Return [X, Y] of the center of cell containing provided text 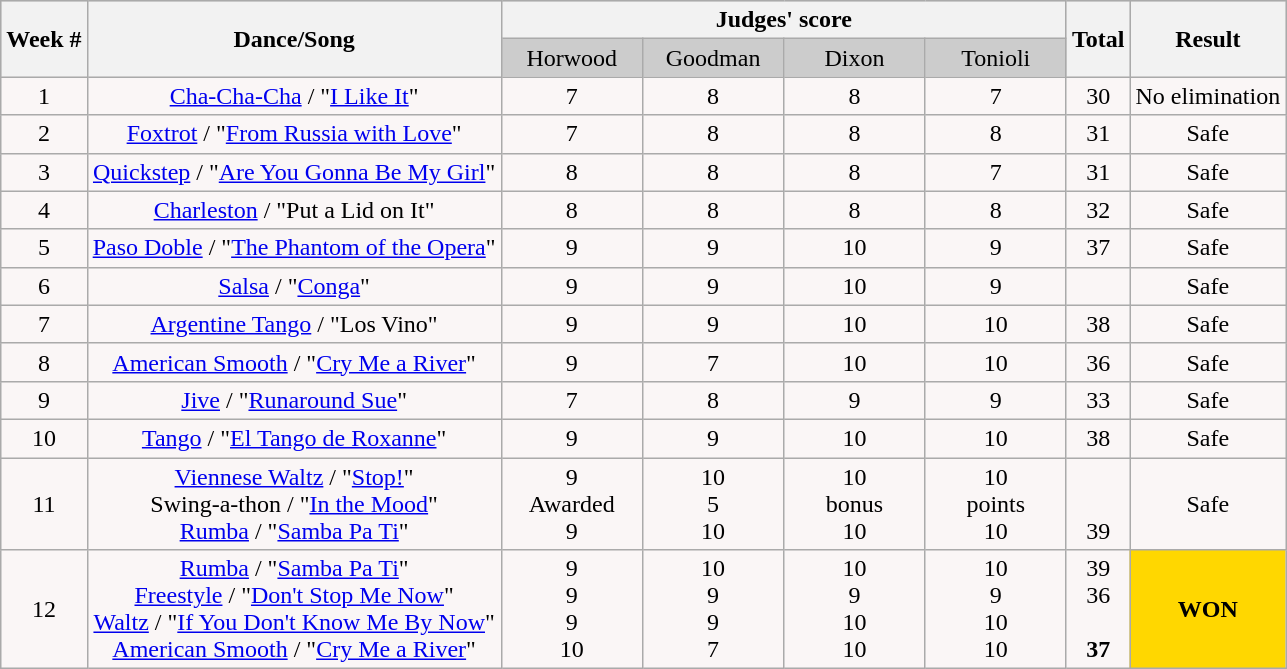
10997 [712, 610]
No elimination [1208, 96]
Dixon [854, 58]
32 [1098, 210]
11 [44, 504]
30 [1098, 96]
37 [1098, 248]
3 [44, 172]
10points10 [996, 504]
6 [44, 286]
393637 [1098, 610]
10bonus10 [854, 504]
36 [1098, 362]
American Smooth / "Cry Me a River" [294, 362]
99910 [572, 610]
33 [1098, 400]
Total [1098, 39]
10510 [712, 504]
1 [44, 96]
Tonioli [996, 58]
39 [1098, 504]
4 [44, 210]
Dance/Song [294, 39]
2 [44, 134]
Charleston / "Put a Lid on It" [294, 210]
Salsa / "Conga" [294, 286]
Cha-Cha-Cha / "I Like It" [294, 96]
12 [44, 610]
WON [1208, 610]
Result [1208, 39]
Quickstep / "Are You Gonna Be My Girl" [294, 172]
Tango / "El Tango de Roxanne" [294, 438]
9Awarded9 [572, 504]
Paso Doble / "The Phantom of the Opera" [294, 248]
Judges' score [784, 20]
Rumba / "Samba Pa Ti" Freestyle / "Don't Stop Me Now" Waltz / "If You Don't Know Me By Now" American Smooth / "Cry Me a River" [294, 610]
5 [44, 248]
Viennese Waltz / "Stop!" Swing-a-thon / "In the Mood" Rumba / "Samba Pa Ti" [294, 504]
Argentine Tango / "Los Vino" [294, 324]
Foxtrot / "From Russia with Love" [294, 134]
Goodman [712, 58]
Week # [44, 39]
Jive / "Runaround Sue" [294, 400]
Horwood [572, 58]
